Provide the (X, Y) coordinate of the cell's center where the given text is located.  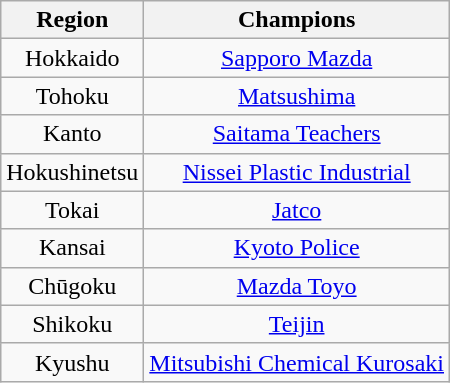
Mazda Toyo (297, 286)
Hokushinetsu (72, 172)
Kyoto Police (297, 248)
Tohoku (72, 96)
Shikoku (72, 324)
Sapporo Mazda (297, 58)
Teijin (297, 324)
Matsushima (297, 96)
Mitsubishi Chemical Kurosaki (297, 362)
Nissei Plastic Industrial (297, 172)
Kyushu (72, 362)
Chūgoku (72, 286)
Hokkaido (72, 58)
Saitama Teachers (297, 134)
Champions (297, 20)
Region (72, 20)
Jatco (297, 210)
Kansai (72, 248)
Kanto (72, 134)
Tokai (72, 210)
